Search for the cell housing the specified text and yield its (X, Y) center coordinate. 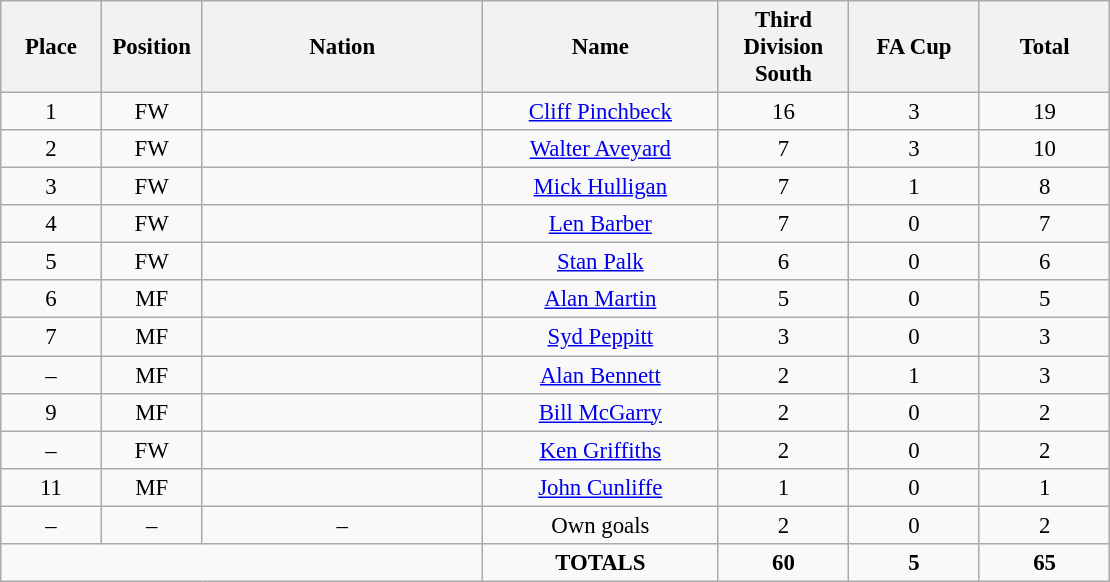
Third Division South (784, 47)
Mick Hulligan (601, 187)
Walter Aveyard (601, 149)
11 (52, 487)
Cliff Pinchbeck (601, 112)
65 (1044, 563)
Own goals (601, 525)
Stan Palk (601, 262)
60 (784, 563)
9 (52, 412)
4 (52, 224)
Position (152, 47)
10 (1044, 149)
Bill McGarry (601, 412)
Nation (342, 47)
Name (601, 47)
FA Cup (914, 47)
16 (784, 112)
8 (1044, 187)
Alan Bennett (601, 375)
Ken Griffiths (601, 450)
Alan Martin (601, 299)
Syd Peppitt (601, 337)
Total (1044, 47)
Len Barber (601, 224)
John Cunliffe (601, 487)
Place (52, 47)
TOTALS (601, 563)
19 (1044, 112)
